Determine the [X, Y] coordinate at the center of the cell enclosing the given text.  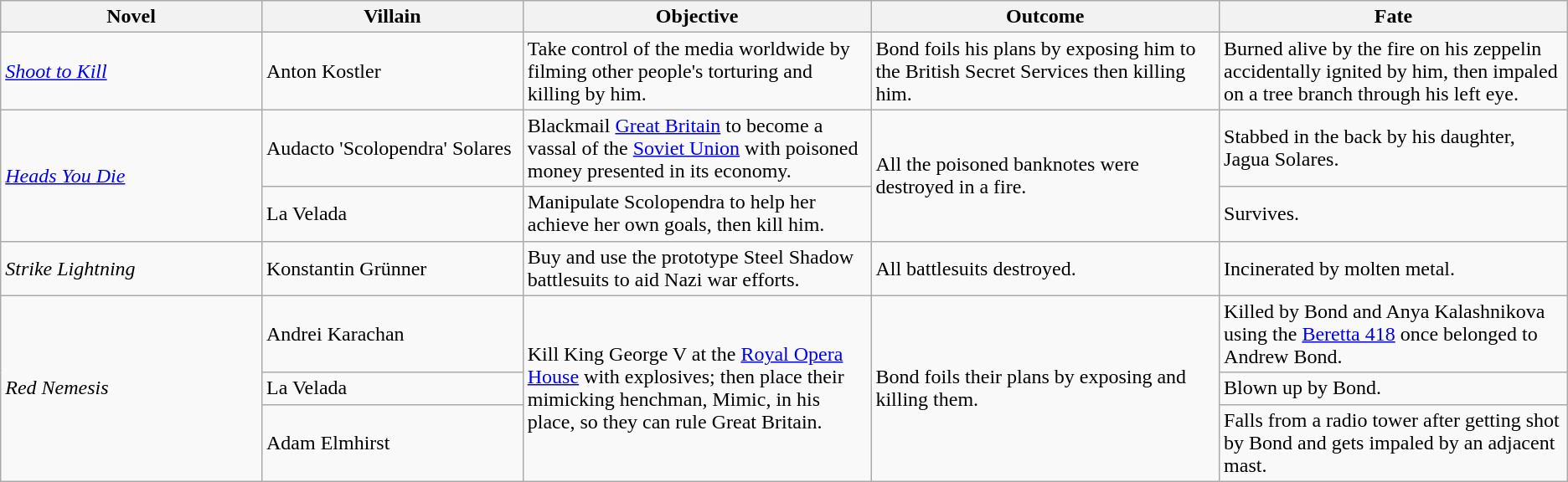
Anton Kostler [392, 71]
Take control of the media worldwide by filming other people's torturing and killing by him. [697, 71]
Survives. [1394, 214]
Killed by Bond and Anya Kalashnikova using the Beretta 418 once belonged to Andrew Bond. [1394, 334]
Manipulate Scolopendra to help her achieve her own goals, then kill him. [697, 214]
Incinerated by molten metal. [1394, 268]
Bond foils his plans by exposing him to the British Secret Services then killing him. [1045, 71]
Strike Lightning [132, 268]
Blackmail Great Britain to become a vassal of the Soviet Union with poisoned money presented in its economy. [697, 148]
Bond foils their plans by exposing and killing them. [1045, 388]
Outcome [1045, 17]
Buy and use the prototype Steel Shadow battlesuits to aid Nazi war efforts. [697, 268]
Blown up by Bond. [1394, 388]
Falls from a radio tower after getting shot by Bond and gets impaled by an adjacent mast. [1394, 443]
Adam Elmhirst [392, 443]
Heads You Die [132, 176]
Stabbed in the back by his daughter, Jagua Solares. [1394, 148]
All the poisoned banknotes were destroyed in a fire. [1045, 176]
Shoot to Kill [132, 71]
Villain [392, 17]
Objective [697, 17]
Novel [132, 17]
Andrei Karachan [392, 334]
Fate [1394, 17]
Red Nemesis [132, 388]
Konstantin Grünner [392, 268]
All battlesuits destroyed. [1045, 268]
Audacto 'Scolopendra' Solares [392, 148]
Burned alive by the fire on his zeppelin accidentally ignited by him, then impaled on a tree branch through his left eye. [1394, 71]
